From the cell containing the given text, extract its center point as [X, Y] coordinate. 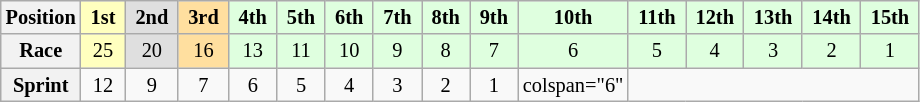
2nd [152, 17]
colspan="6" [573, 85]
4th [253, 17]
12 [104, 85]
10th [573, 17]
6th [349, 17]
20 [152, 51]
8th [446, 17]
8 [446, 51]
10 [349, 51]
14th [831, 17]
7th [397, 17]
16 [203, 51]
12th [715, 17]
Race [41, 51]
Sprint [41, 85]
11th [656, 17]
Position [41, 17]
25 [104, 51]
13th [773, 17]
13 [253, 51]
5th [301, 17]
1st [104, 17]
9th [494, 17]
3rd [203, 17]
11 [301, 51]
15th [890, 17]
